Determine the [x, y] coordinate at the center of the cell enclosing the given text.  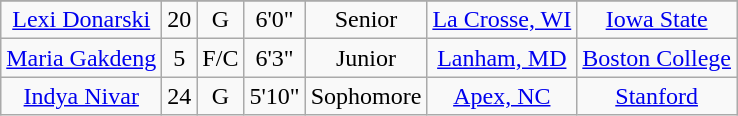
6'0" [274, 20]
24 [180, 96]
20 [180, 20]
Lanham, MD [502, 58]
Apex, NC [502, 96]
Stanford [657, 96]
Boston College [657, 58]
Indya Nivar [82, 96]
6'3" [274, 58]
5 [180, 58]
5'10" [274, 96]
Senior [366, 20]
F/C [220, 58]
Junior [366, 58]
Maria Gakdeng [82, 58]
Iowa State [657, 20]
Sophomore [366, 96]
Lexi Donarski [82, 20]
La Crosse, WI [502, 20]
